Detect which cell encompasses the target text, then output its [X, Y] center coordinate. 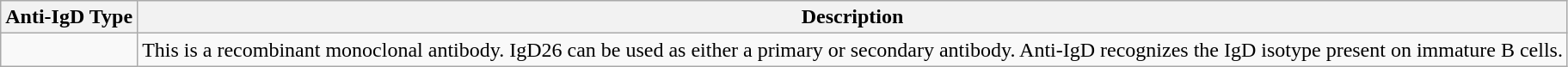
Anti-IgD Type [69, 17]
Description [853, 17]
